Determine the (X, Y) coordinate at the center of the cell enclosing the given text.  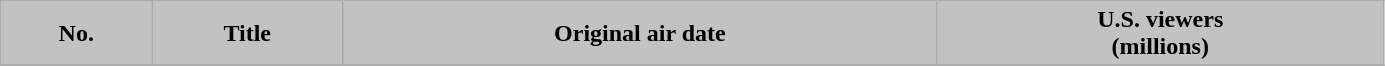
Title (248, 34)
U.S. viewers(millions) (1160, 34)
Original air date (640, 34)
No. (76, 34)
